Detect which cell encompasses the target text, then output its (X, Y) center coordinate. 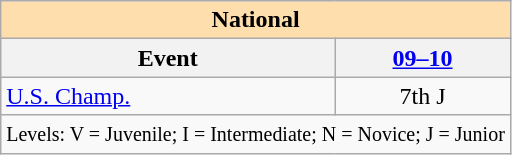
Event (168, 58)
National (256, 20)
Levels: V = Juvenile; I = Intermediate; N = Novice; J = Junior (256, 134)
09–10 (423, 58)
7th J (423, 96)
U.S. Champ. (168, 96)
